Search for the cell housing the specified text and yield its [X, Y] center coordinate. 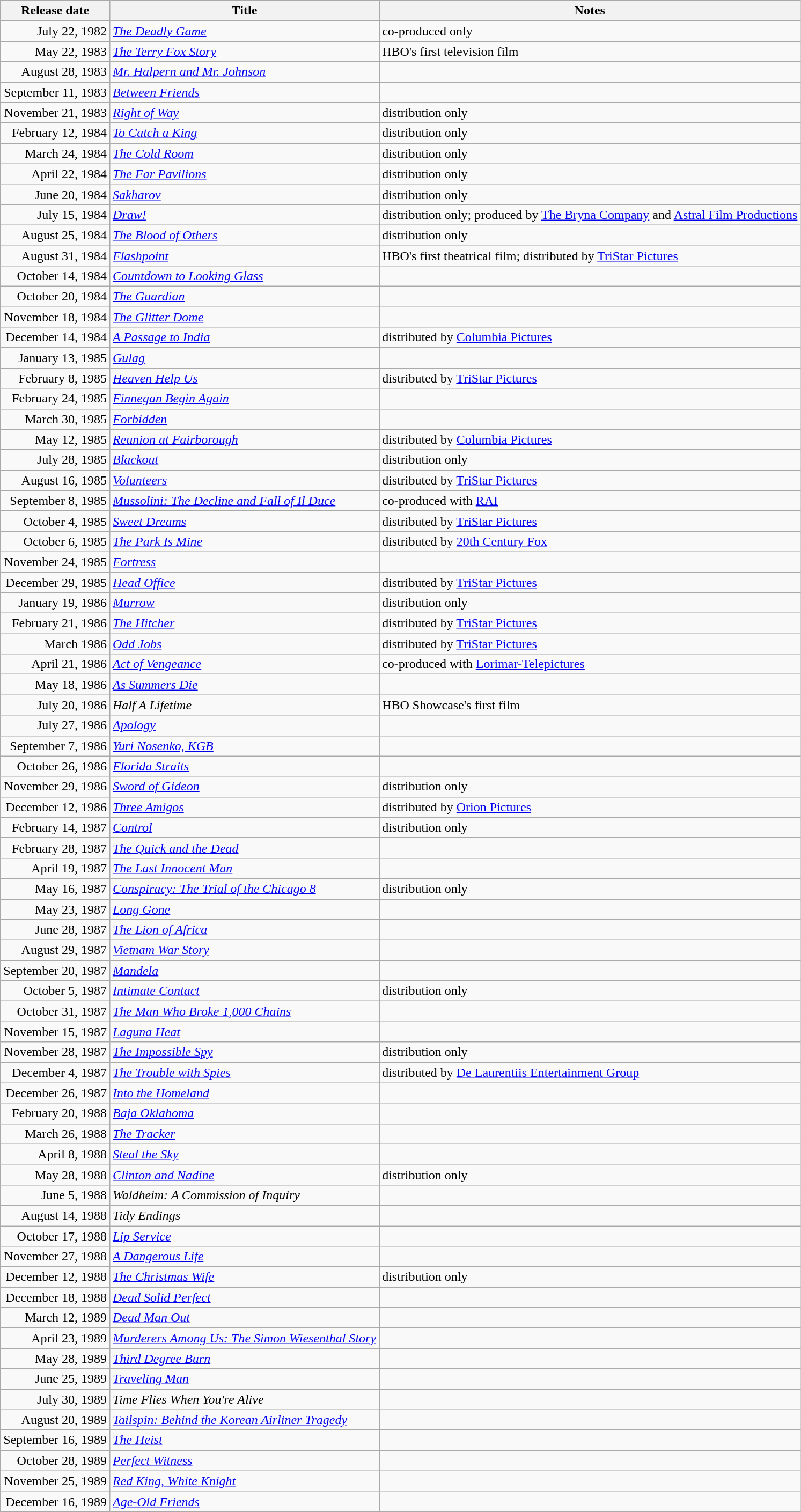
Clinton and Nadine [244, 1175]
December 18, 1988 [55, 1297]
October 5, 1987 [55, 991]
Flashpoint [244, 256]
Dead Solid Perfect [244, 1297]
May 12, 1985 [55, 439]
Finnegan Begin Again [244, 399]
November 28, 1987 [55, 1052]
Title [244, 11]
The Tracker [244, 1134]
October 31, 1987 [55, 1011]
Third Degree Burn [244, 1359]
July 27, 1986 [55, 725]
November 24, 1985 [55, 562]
May 22, 1983 [55, 52]
HBO Showcase's first film [590, 705]
May 28, 1989 [55, 1359]
June 25, 1989 [55, 1379]
Conspiracy: The Trial of the Chicago 8 [244, 889]
The Terry Fox Story [244, 52]
HBO's first television film [590, 52]
The Lion of Africa [244, 930]
December 14, 1984 [55, 337]
A Dangerous Life [244, 1257]
April 8, 1988 [55, 1154]
February 24, 1985 [55, 399]
Heaven Help Us [244, 378]
As Summers Die [244, 685]
Volunteers [244, 480]
Draw! [244, 215]
February 21, 1986 [55, 623]
Sweet Dreams [244, 521]
May 23, 1987 [55, 909]
May 28, 1988 [55, 1175]
HBO's first theatrical film; distributed by TriStar Pictures [590, 256]
December 29, 1985 [55, 582]
The Heist [244, 1440]
February 14, 1987 [55, 827]
August 14, 1988 [55, 1215]
The Quick and the Dead [244, 848]
December 12, 1988 [55, 1277]
Age-Old Friends [244, 1501]
Reunion at Fairborough [244, 439]
November 18, 1984 [55, 317]
The Deadly Game [244, 31]
April 22, 1984 [55, 174]
October 20, 1984 [55, 297]
Sakharov [244, 194]
Sword of Gideon [244, 787]
April 21, 1986 [55, 664]
Steal the Sky [244, 1154]
November 27, 1988 [55, 1257]
The Far Pavilions [244, 174]
distributed by De Laurentiis Entertainment Group [590, 1073]
March 30, 1985 [55, 419]
October 6, 1985 [55, 541]
July 15, 1984 [55, 215]
Baja Oklahoma [244, 1113]
The Last Innocent Man [244, 868]
April 19, 1987 [55, 868]
Murrow [244, 603]
November 15, 1987 [55, 1032]
Yuri Nosenko, KGB [244, 746]
Act of Vengeance [244, 664]
Long Gone [244, 909]
December 16, 1989 [55, 1501]
distributed by 20th Century Fox [590, 541]
Mr. Halpern and Mr. Johnson [244, 72]
The Impossible Spy [244, 1052]
July 22, 1982 [55, 31]
Three Amigos [244, 807]
Tailspin: Behind the Korean Airliner Tragedy [244, 1420]
September 11, 1983 [55, 92]
August 28, 1983 [55, 72]
August 29, 1987 [55, 950]
September 16, 1989 [55, 1440]
July 28, 1985 [55, 460]
Florida Straits [244, 766]
Into the Homeland [244, 1093]
The Trouble with Spies [244, 1073]
August 16, 1985 [55, 480]
The Hitcher [244, 623]
December 4, 1987 [55, 1073]
distributed by Orion Pictures [590, 807]
Fortress [244, 562]
Half A Lifetime [244, 705]
Odd Jobs [244, 644]
November 29, 1986 [55, 787]
The Christmas Wife [244, 1277]
To Catch a King [244, 133]
Forbidden [244, 419]
Mussolini: The Decline and Fall of Il Duce [244, 501]
The Cold Room [244, 153]
November 25, 1989 [55, 1481]
The Glitter Dome [244, 317]
Between Friends [244, 92]
August 25, 1984 [55, 235]
The Man Who Broke 1,000 Chains [244, 1011]
The Park Is Mine [244, 541]
May 16, 1987 [55, 889]
August 20, 1989 [55, 1420]
Murderers Among Us: The Simon Wiesenthal Story [244, 1338]
June 20, 1984 [55, 194]
Blackout [244, 460]
March 24, 1984 [55, 153]
A Passage to India [244, 337]
March 12, 1989 [55, 1318]
October 14, 1984 [55, 276]
distribution only; produced by The Bryna Company and Astral Film Productions [590, 215]
Right of Way [244, 113]
November 21, 1983 [55, 113]
Traveling Man [244, 1379]
October 28, 1989 [55, 1460]
October 17, 1988 [55, 1236]
The Guardian [244, 297]
Apology [244, 725]
The Blood of Others [244, 235]
Vietnam War Story [244, 950]
March 1986 [55, 644]
Tidy Endings [244, 1215]
co-produced with Lorimar-Telepictures [590, 664]
October 4, 1985 [55, 521]
Head Office [244, 582]
Time Flies When You're Alive [244, 1399]
Laguna Heat [244, 1032]
Perfect Witness [244, 1460]
April 23, 1989 [55, 1338]
Red King, White Knight [244, 1481]
March 26, 1988 [55, 1134]
February 8, 1985 [55, 378]
September 8, 1985 [55, 501]
December 26, 1987 [55, 1093]
June 28, 1987 [55, 930]
Mandela [244, 971]
Lip Service [244, 1236]
May 18, 1986 [55, 685]
Countdown to Looking Glass [244, 276]
co-produced with RAI [590, 501]
September 7, 1986 [55, 746]
Release date [55, 11]
June 5, 1988 [55, 1195]
January 13, 1985 [55, 358]
Control [244, 827]
February 12, 1984 [55, 133]
February 28, 1987 [55, 848]
January 19, 1986 [55, 603]
August 31, 1984 [55, 256]
July 30, 1989 [55, 1399]
September 20, 1987 [55, 971]
Intimate Contact [244, 991]
February 20, 1988 [55, 1113]
Waldheim: A Commission of Inquiry [244, 1195]
Dead Man Out [244, 1318]
July 20, 1986 [55, 705]
October 26, 1986 [55, 766]
Notes [590, 11]
Gulag [244, 358]
December 12, 1986 [55, 807]
co-produced only [590, 31]
